Provide the [x, y] coordinate of the cell's center where the given text is located.  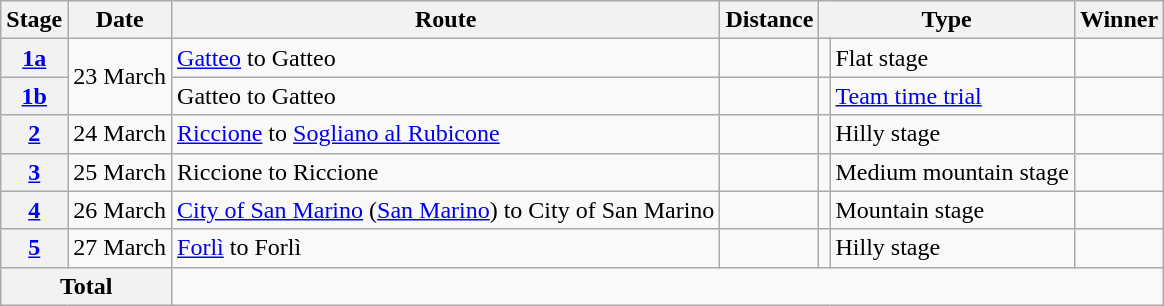
Team time trial [952, 96]
Riccione to Riccione [446, 172]
Total [86, 286]
Winner [1118, 20]
24 March [120, 134]
City of San Marino (San Marino) to City of San Marino [446, 210]
Type [946, 20]
26 March [120, 210]
Medium mountain stage [952, 172]
Flat stage [952, 58]
Mountain stage [952, 210]
25 March [120, 172]
27 March [120, 248]
1a [34, 58]
Riccione to Sogliano al Rubicone [446, 134]
Stage [34, 20]
2 [34, 134]
Distance [770, 20]
5 [34, 248]
1b [34, 96]
3 [34, 172]
4 [34, 210]
Forlì to Forlì [446, 248]
Date [120, 20]
23 March [120, 77]
Route [446, 20]
